Capture the cell that displays the provided text and extract its [X, Y] central coordinate. 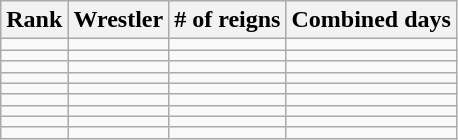
Rank [34, 20]
Combined days [371, 20]
Wrestler [118, 20]
# of reigns [228, 20]
